Find where the given text appears and provide that cell's center as [x, y] coordinate. 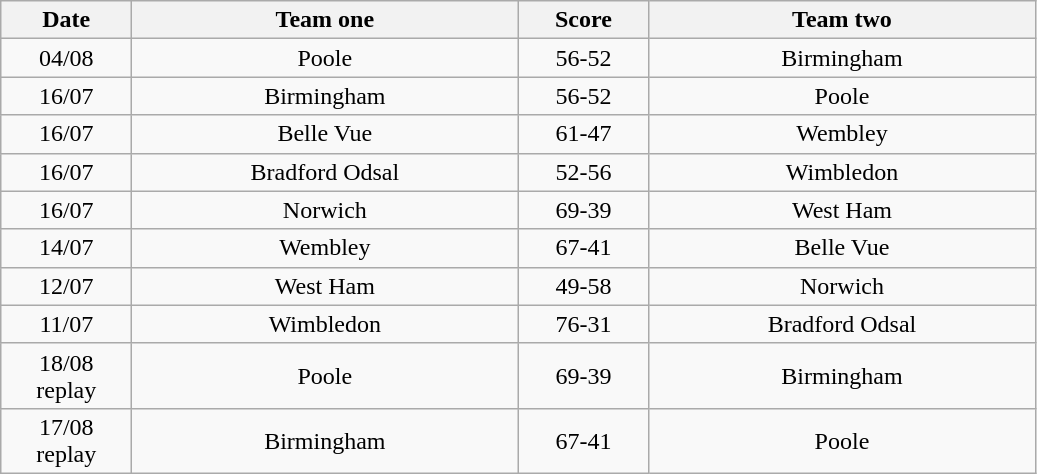
61-47 [584, 134]
17/08replay [66, 440]
Score [584, 20]
52-56 [584, 172]
04/08 [66, 58]
Team one [325, 20]
Date [66, 20]
49-58 [584, 286]
12/07 [66, 286]
18/08replay [66, 376]
11/07 [66, 324]
Team two [842, 20]
76-31 [584, 324]
14/07 [66, 248]
